Determine the (x, y) coordinate at the center of the cell enclosing the given text.  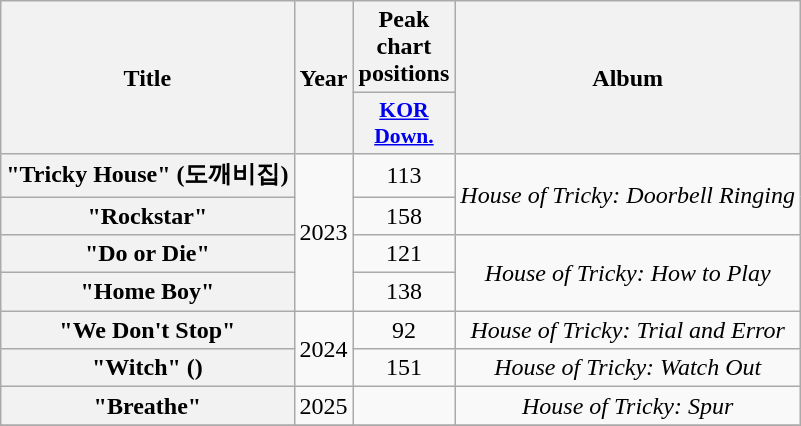
Peak chart positions (404, 47)
"Home Boy" (148, 292)
158 (404, 215)
House of Tricky: Doorbell Ringing (628, 194)
113 (404, 176)
121 (404, 254)
House of Tricky: Watch Out (628, 368)
92 (404, 330)
Year (324, 78)
House of Tricky: Trial and Error (628, 330)
"Breathe" (148, 406)
"Witch" () (148, 368)
2023 (324, 232)
House of Tricky: Spur (628, 406)
2024 (324, 349)
"Tricky House" (도깨비집) (148, 176)
"Do or Die" (148, 254)
Title (148, 78)
151 (404, 368)
138 (404, 292)
"Rockstar" (148, 215)
KORDown. (404, 124)
House of Tricky: How to Play (628, 273)
"We Don't Stop" (148, 330)
2025 (324, 406)
Album (628, 78)
